For the text-containing cell, return its midpoint in (X, Y) coordinate format. 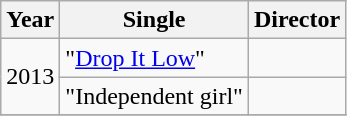
Single (154, 20)
Director (296, 20)
"Drop It Low" (154, 58)
Year (30, 20)
2013 (30, 77)
"Independent girl" (154, 96)
